Determine the (X, Y) coordinate at the center of the cell enclosing the given text.  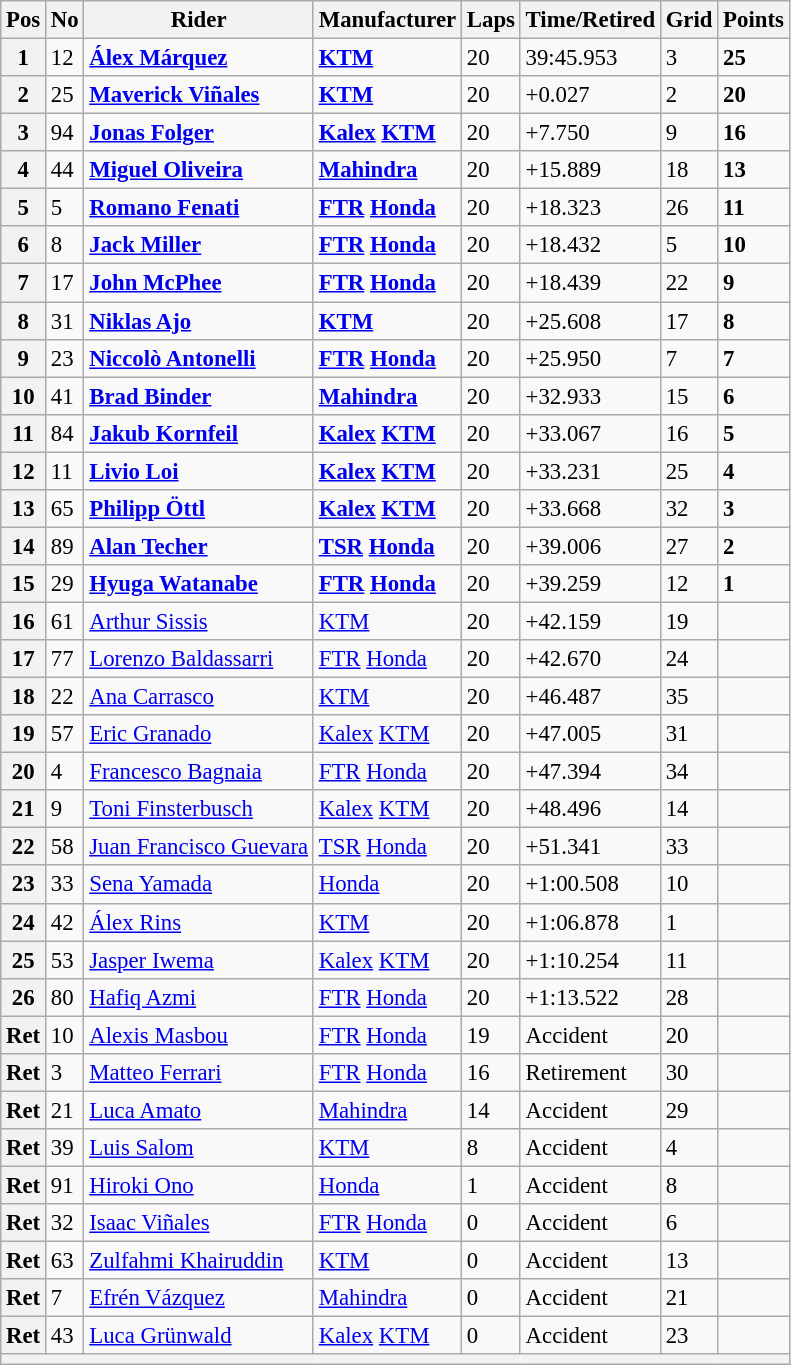
Lorenzo Baldassarri (198, 659)
Francesco Bagnaia (198, 772)
+42.670 (590, 659)
61 (65, 621)
Hyuga Watanabe (198, 584)
58 (65, 847)
Miguel Oliveira (198, 170)
Juan Francisco Guevara (198, 847)
+39.006 (590, 546)
+15.889 (590, 170)
+1:06.878 (590, 922)
Points (754, 20)
Matteo Ferrari (198, 1073)
53 (65, 960)
+25.950 (590, 358)
Alexis Masbou (198, 1035)
63 (65, 1261)
+47.005 (590, 734)
Álex Márquez (198, 58)
John McPhee (198, 283)
Luca Amato (198, 1110)
Romano Fenati (198, 208)
43 (65, 1336)
Manufacturer (387, 20)
41 (65, 396)
Hafiq Azmi (198, 997)
Brad Binder (198, 396)
+18.323 (590, 208)
+51.341 (590, 847)
Pos (24, 20)
91 (65, 1185)
Jonas Folger (198, 133)
Toni Finsterbusch (198, 809)
Luis Salom (198, 1148)
+47.394 (590, 772)
Sena Yamada (198, 885)
89 (65, 546)
Livio Loi (198, 471)
Arthur Sissis (198, 621)
65 (65, 509)
Alan Techer (198, 546)
Zulfahmi Khairuddin (198, 1261)
Luca Grünwald (198, 1336)
44 (65, 170)
34 (688, 772)
80 (65, 997)
Retirement (590, 1073)
84 (65, 433)
94 (65, 133)
39 (65, 1148)
28 (688, 997)
+48.496 (590, 809)
Jakub Kornfeil (198, 433)
+1:13.522 (590, 997)
30 (688, 1073)
Isaac Viñales (198, 1223)
77 (65, 659)
Niklas Ajo (198, 321)
+33.067 (590, 433)
Philipp Öttl (198, 509)
+33.231 (590, 471)
Laps (492, 20)
39:45.953 (590, 58)
+1:10.254 (590, 960)
+39.259 (590, 584)
+18.439 (590, 283)
Jasper Iwema (198, 960)
57 (65, 734)
Álex Rins (198, 922)
+25.608 (590, 321)
35 (688, 697)
Time/Retired (590, 20)
Efrén Vázquez (198, 1298)
Maverick Viñales (198, 95)
+33.668 (590, 509)
Rider (198, 20)
+7.750 (590, 133)
42 (65, 922)
+1:00.508 (590, 885)
Grid (688, 20)
Niccolò Antonelli (198, 358)
Jack Miller (198, 245)
No (65, 20)
+46.487 (590, 697)
+0.027 (590, 95)
Eric Granado (198, 734)
+18.432 (590, 245)
+32.933 (590, 396)
Hiroki Ono (198, 1185)
Ana Carrasco (198, 697)
27 (688, 546)
+42.159 (590, 621)
